Output the (X, Y) coordinate of the center of the cell containing the given text.  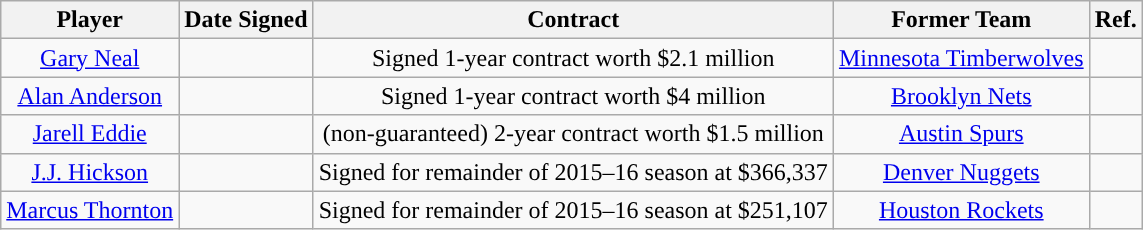
Brooklyn Nets (961, 96)
Former Team (961, 20)
Signed for remainder of 2015–16 season at $366,337 (573, 172)
Houston Rockets (961, 210)
Denver Nuggets (961, 172)
Player (90, 20)
Gary Neal (90, 58)
Signed 1-year contract worth $2.1 million (573, 58)
Marcus Thornton (90, 210)
Date Signed (246, 20)
Signed 1-year contract worth $4 million (573, 96)
Alan Anderson (90, 96)
Jarell Eddie (90, 134)
Contract (573, 20)
Signed for remainder of 2015–16 season at $251,107 (573, 210)
Ref. (1116, 20)
J.J. Hickson (90, 172)
Austin Spurs (961, 134)
(non-guaranteed) 2-year contract worth $1.5 million (573, 134)
Minnesota Timberwolves (961, 58)
